Find where the given text appears and provide that cell's center as (x, y) coordinate. 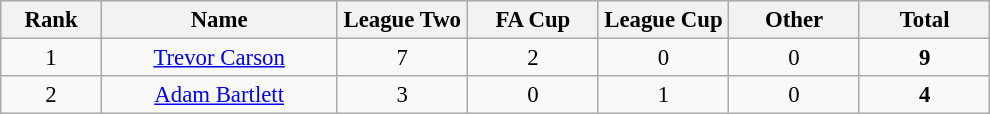
Trevor Carson (219, 58)
FA Cup (534, 20)
7 (402, 58)
4 (924, 95)
Other (794, 20)
Rank (52, 20)
Adam Bartlett (219, 95)
Name (219, 20)
League Two (402, 20)
9 (924, 58)
League Cup (664, 20)
3 (402, 95)
Total (924, 20)
